Find where the given text appears and provide that cell's center as (x, y) coordinate. 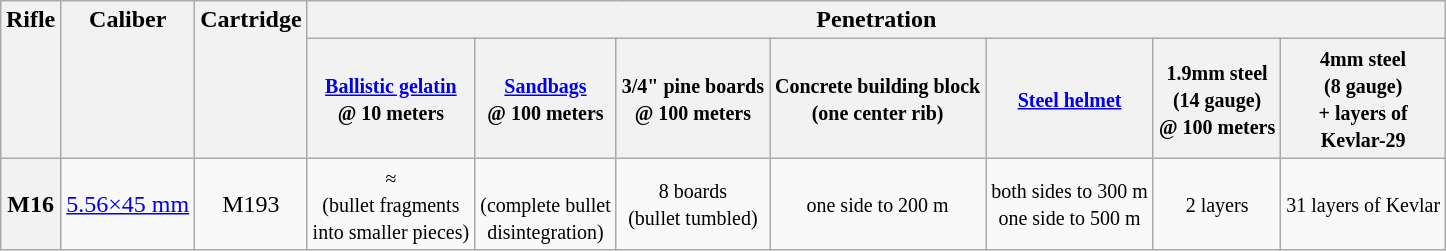
5.56×45 mm (128, 204)
31 layers of Kevlar (1364, 204)
Penetration (876, 20)
Sandbags @ 100 meters (546, 98)
Steel helmet (1070, 98)
2 layers (1216, 204)
one side to 200 m (878, 204)
M16 (30, 204)
Rifle (30, 80)
Cartridge (251, 80)
1.9mm steel (14 gauge) @ 100 meters (1216, 98)
(complete bullet disintegration) (546, 204)
Ballistic gelatin @ 10 meters (391, 98)
Concrete building block (one center rib) (878, 98)
M193 (251, 204)
4mm steel (8 gauge) + layers of Kevlar-29 (1364, 98)
both sides to 300 m one side to 500 m (1070, 204)
3/4" pine boards @ 100 meters (692, 98)
≈ (bullet fragments into smaller pieces) (391, 204)
Caliber (128, 80)
8 boards (bullet tumbled) (692, 204)
